Find where the given text appears and provide that cell's center as (x, y) coordinate. 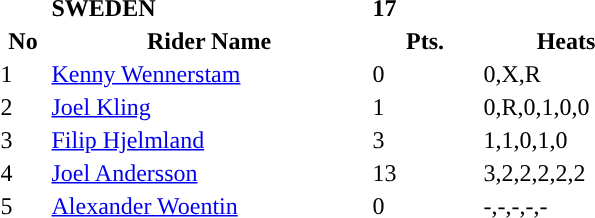
3 (425, 140)
0 (425, 74)
1 (425, 107)
Joel Kling (209, 107)
Joel Andersson (209, 173)
Filip Hjelmland (209, 140)
Pts. (425, 41)
Kenny Wennerstam (209, 74)
Rider Name (209, 41)
13 (425, 173)
